Locate the cell with the specified text and output its (x, y) center coordinate. 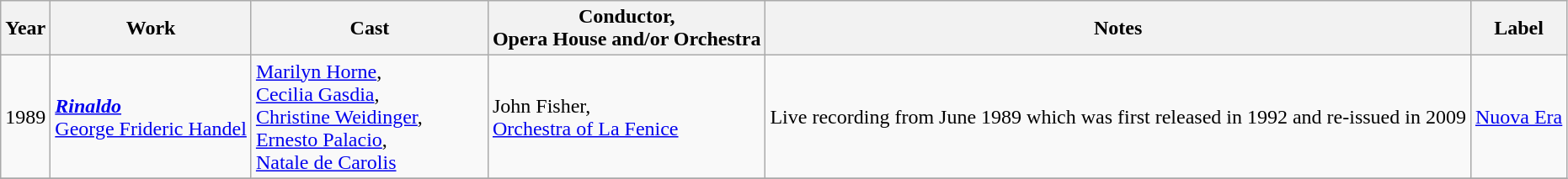
Cast (369, 29)
Conductor,Opera House and/or Orchestra (627, 29)
Marilyn Horne,Cecilia Gasdia, Christine Weidinger, Ernesto Palacio, Natale de Carolis (369, 117)
RinaldoGeorge Frideric Handel (152, 117)
1989 (25, 117)
Label (1518, 29)
Year (25, 29)
Live recording from June 1989 which was first released in 1992 and re-issued in 2009 (1118, 117)
Nuova Era (1518, 117)
John Fisher,Orchestra of La Fenice (627, 117)
Work (152, 29)
Notes (1118, 29)
